Pinpoint the cell where the given text exists, returning its [x, y] midpoint coordinate. 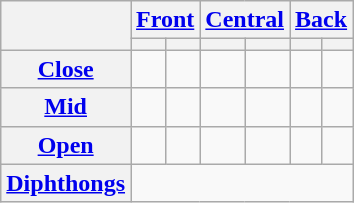
Close [66, 69]
Open [66, 145]
Mid [66, 107]
Diphthongs [66, 183]
Back [322, 20]
Central [245, 20]
Front [166, 20]
